Locate the cell with the specified text and output its [X, Y] center coordinate. 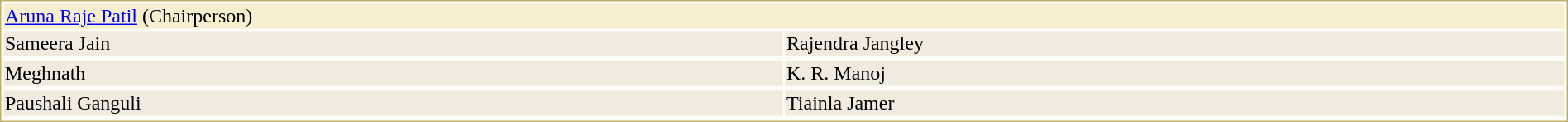
Sameera Jain [393, 44]
Paushali Ganguli [393, 104]
Rajendra Jangley [1175, 44]
K. R. Manoj [1175, 74]
Meghnath [393, 74]
Aruna Raje Patil (Chairperson) [784, 16]
Tiainla Jamer [1175, 104]
